Pinpoint the cell where the given text exists, returning its [x, y] midpoint coordinate. 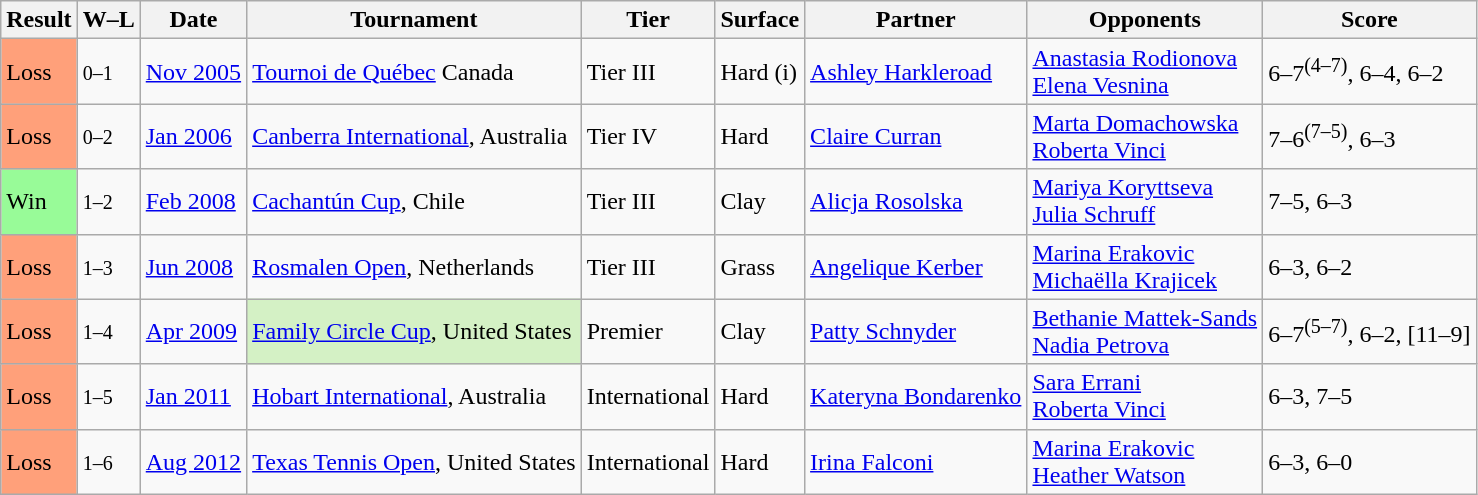
Cachantún Cup, Chile [414, 202]
W–L [108, 20]
Premier [648, 332]
Mariya Koryttseva Julia Schruff [1145, 202]
Marina Erakovic Michaëlla Krajicek [1145, 266]
Opponents [1145, 20]
1–3 [108, 266]
Jan 2006 [193, 136]
Tier [648, 20]
Date [193, 20]
Tier IV [648, 136]
Sara Errani Roberta Vinci [1145, 396]
0–1 [108, 72]
Marina Erakovic Heather Watson [1145, 462]
Surface [760, 20]
1–6 [108, 462]
Ashley Harkleroad [916, 72]
6–3, 7–5 [1370, 396]
Irina Falconi [916, 462]
Tournoi de Québec Canada [414, 72]
6–3, 6–2 [1370, 266]
Marta Domachowska Roberta Vinci [1145, 136]
Win [39, 202]
Kateryna Bondarenko [916, 396]
7–5, 6–3 [1370, 202]
Grass [760, 266]
Patty Schnyder [916, 332]
7–6(7–5), 6–3 [1370, 136]
Aug 2012 [193, 462]
1–4 [108, 332]
0–2 [108, 136]
Score [1370, 20]
Bethanie Mattek-Sands Nadia Petrova [1145, 332]
Hobart International, Australia [414, 396]
Jun 2008 [193, 266]
Angelique Kerber [916, 266]
Claire Curran [916, 136]
Canberra International, Australia [414, 136]
Apr 2009 [193, 332]
1–2 [108, 202]
6–3, 6–0 [1370, 462]
Tournament [414, 20]
Anastasia Rodionova Elena Vesnina [1145, 72]
Result [39, 20]
Family Circle Cup, United States [414, 332]
1–5 [108, 396]
6–7(5–7), 6–2, [11–9] [1370, 332]
Alicja Rosolska [916, 202]
Jan 2011 [193, 396]
Partner [916, 20]
6–7(4–7), 6–4, 6–2 [1370, 72]
Feb 2008 [193, 202]
Nov 2005 [193, 72]
Texas Tennis Open, United States [414, 462]
Rosmalen Open, Netherlands [414, 266]
Hard (i) [760, 72]
